Locate the cell with the specified text and output its [x, y] center coordinate. 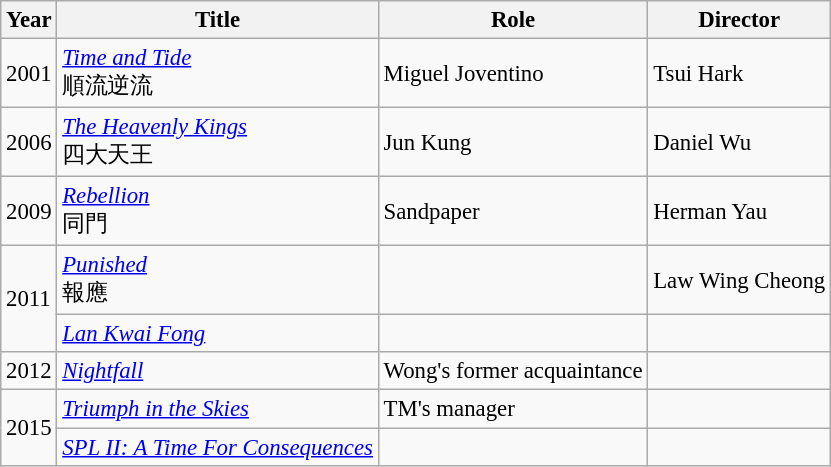
Lan Kwai Fong [218, 334]
Wong's former acquaintance [513, 371]
Law Wing Cheong [740, 280]
Director [740, 20]
Year [29, 20]
Daniel Wu [740, 142]
2011 [29, 300]
Sandpaper [513, 212]
2006 [29, 142]
Jun Kung [513, 142]
Title [218, 20]
Triumph in the Skies [218, 409]
The Heavenly Kings四大天王 [218, 142]
2012 [29, 371]
Nightfall [218, 371]
2009 [29, 212]
Rebellion同門 [218, 212]
TM's manager [513, 409]
Time and Tide順流逆流 [218, 74]
Herman Yau [740, 212]
Role [513, 20]
Miguel Joventino [513, 74]
2001 [29, 74]
Punished報應 [218, 280]
2015 [29, 428]
SPL II: A Time For Consequences [218, 447]
Tsui Hark [740, 74]
